For the text-containing cell, return its midpoint in [X, Y] coordinate format. 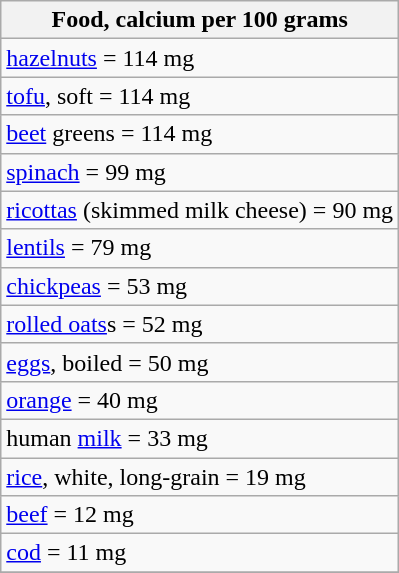
ricottas (skimmed milk cheese) = 90 mg [200, 210]
human milk = 33 mg [200, 438]
rice, white, long-grain = 19 mg [200, 477]
beef = 12 mg [200, 515]
beet greens = 114 mg [200, 134]
hazelnuts = 114 mg [200, 58]
cod = 11 mg [200, 553]
rolled oatss = 52 mg [200, 324]
orange = 40 mg [200, 400]
chickpeas = 53 mg [200, 286]
Food, calcium per 100 grams [200, 20]
eggs, boiled = 50 mg [200, 362]
spinach = 99 mg [200, 172]
tofu, soft = 114 mg [200, 96]
lentils = 79 mg [200, 248]
